Pinpoint the cell where the given text exists, returning its [x, y] midpoint coordinate. 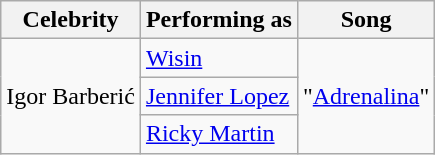
Igor Barberić [71, 96]
Ricky Martin [218, 134]
Wisin [218, 58]
"Adrenalina" [366, 96]
Jennifer Lopez [218, 96]
Song [366, 20]
Performing as [218, 20]
Celebrity [71, 20]
